Determine the [x, y] coordinate at the center of the cell enclosing the given text.  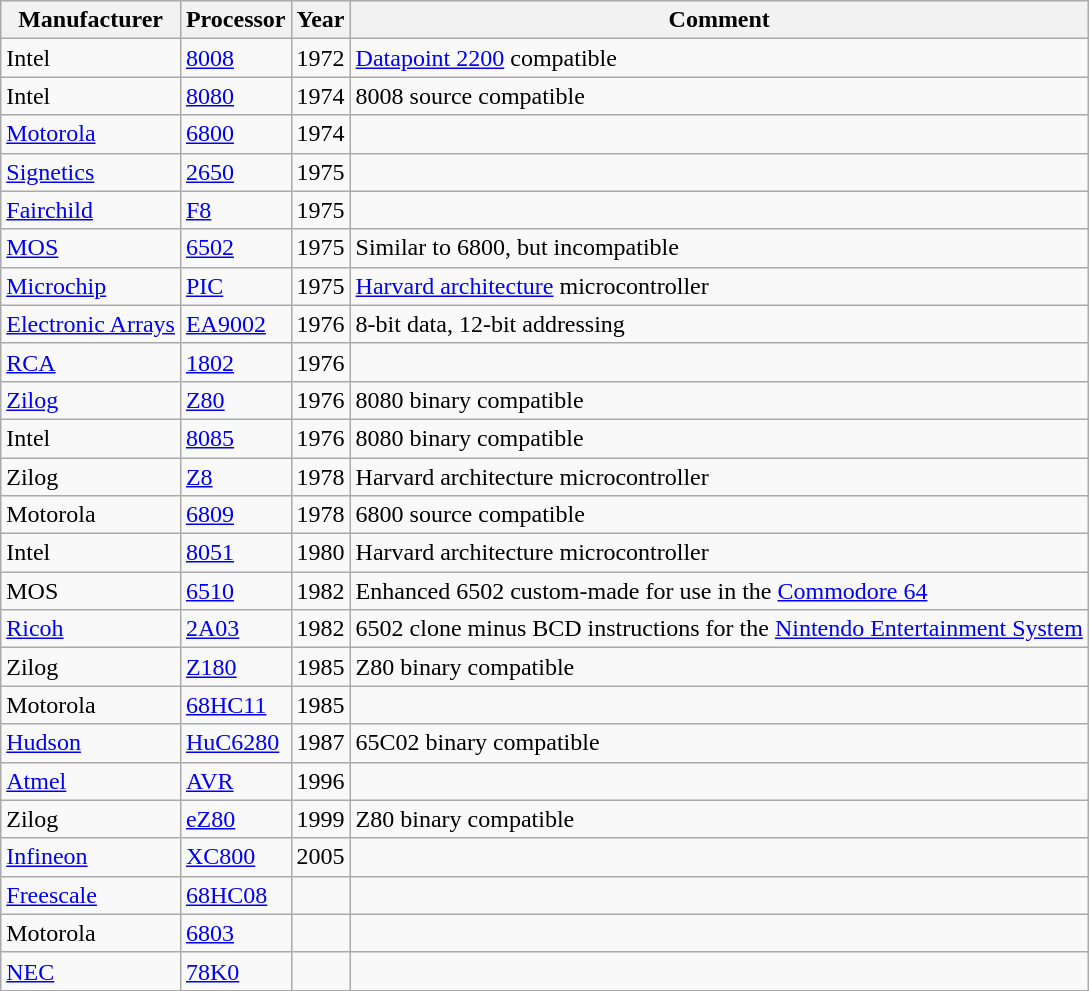
8051 [236, 553]
6800 source compatible [719, 515]
6502 [236, 248]
6800 [236, 134]
8-bit data, 12-bit addressing [719, 324]
XC800 [236, 857]
6809 [236, 515]
NEC [91, 971]
Fairchild [91, 210]
78K0 [236, 971]
Year [320, 20]
65C02 binary compatible [719, 743]
EA9002 [236, 324]
68HC11 [236, 705]
1972 [320, 58]
Freescale [91, 895]
PIC [236, 286]
6510 [236, 591]
Z180 [236, 667]
1987 [320, 743]
Ricoh [91, 629]
HuC6280 [236, 743]
Datapoint 2200 compatible [719, 58]
Enhanced 6502 custom-made for use in the Commodore 64 [719, 591]
1802 [236, 362]
Z80 [236, 400]
2005 [320, 857]
Manufacturer [91, 20]
1980 [320, 553]
8008 source compatible [719, 96]
Atmel [91, 781]
AVR [236, 781]
8085 [236, 438]
Signetics [91, 172]
Similar to 6800, but incompatible [719, 248]
1999 [320, 819]
Z8 [236, 477]
Microchip [91, 286]
1996 [320, 781]
8080 [236, 96]
6803 [236, 933]
Infineon [91, 857]
Comment [719, 20]
Hudson [91, 743]
6502 clone minus BCD instructions for the Nintendo Entertainment System [719, 629]
2A03 [236, 629]
8008 [236, 58]
eZ80 [236, 819]
Electronic Arrays [91, 324]
F8 [236, 210]
RCA [91, 362]
2650 [236, 172]
Processor [236, 20]
68HC08 [236, 895]
